Extract the [X, Y] coordinate from the center of the cell holding the provided text.  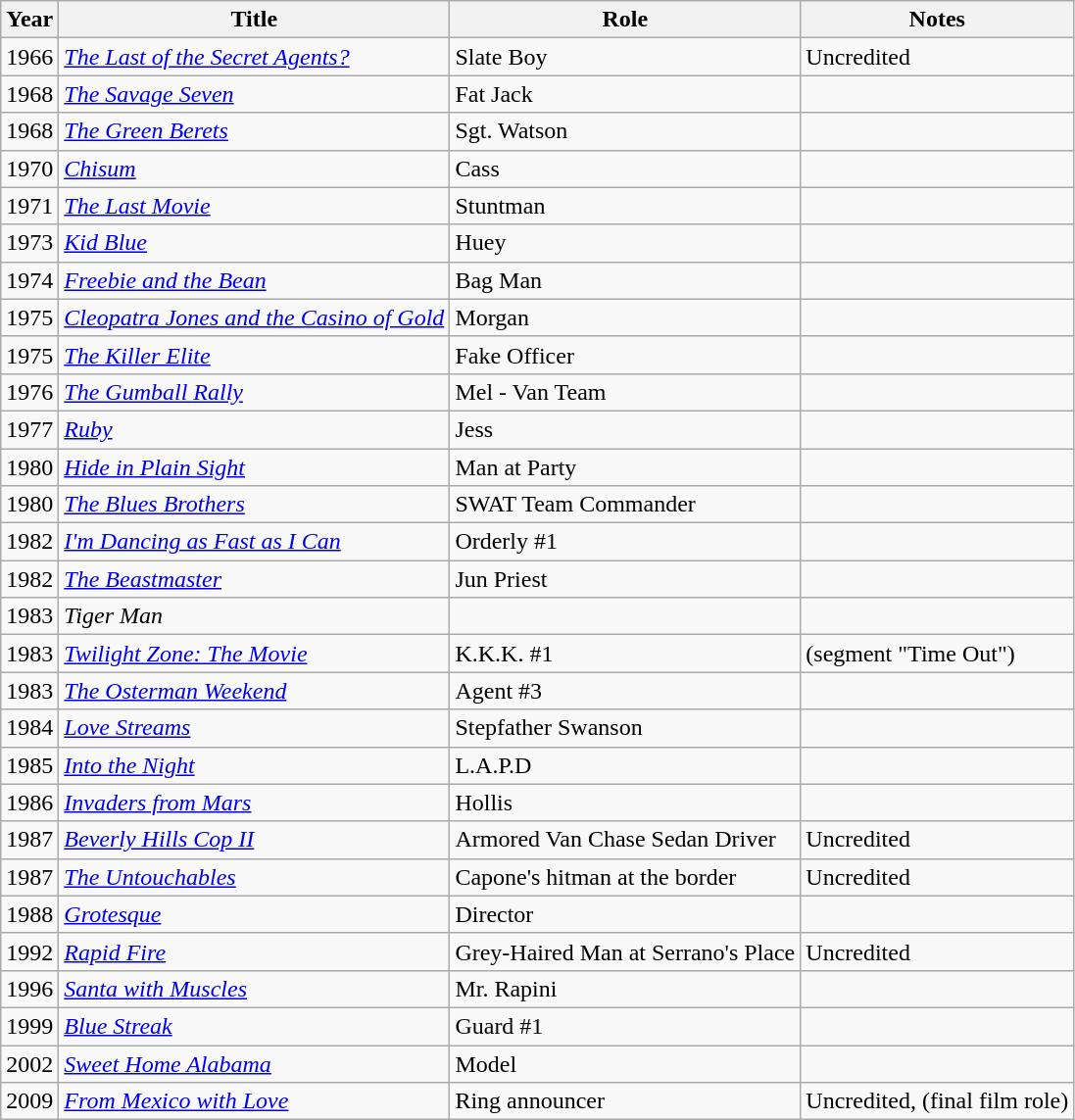
Kid Blue [255, 243]
1977 [29, 429]
The Beastmaster [255, 579]
1992 [29, 951]
The Gumball Rally [255, 392]
Man at Party [625, 467]
1985 [29, 765]
Freebie and the Bean [255, 280]
Fat Jack [625, 94]
Mel - Van Team [625, 392]
Chisum [255, 169]
Rapid Fire [255, 951]
Fake Officer [625, 355]
Blue Streak [255, 1026]
Ruby [255, 429]
Tiger Man [255, 616]
Armored Van Chase Sedan Driver [625, 840]
SWAT Team Commander [625, 505]
Jess [625, 429]
Beverly Hills Cop II [255, 840]
Title [255, 20]
Model [625, 1063]
K.K.K. #1 [625, 654]
The Killer Elite [255, 355]
The Green Berets [255, 131]
1970 [29, 169]
Capone's hitman at the border [625, 877]
1988 [29, 914]
2002 [29, 1063]
The Osterman Weekend [255, 691]
Year [29, 20]
Hollis [625, 803]
1986 [29, 803]
2009 [29, 1101]
1976 [29, 392]
1966 [29, 57]
Huey [625, 243]
Grotesque [255, 914]
Notes [937, 20]
Sweet Home Alabama [255, 1063]
1984 [29, 728]
From Mexico with Love [255, 1101]
(segment "Time Out") [937, 654]
The Last Movie [255, 206]
Stepfather Swanson [625, 728]
1974 [29, 280]
Uncredited, (final film role) [937, 1101]
The Last of the Secret Agents? [255, 57]
1996 [29, 989]
Mr. Rapini [625, 989]
Love Streams [255, 728]
L.A.P.D [625, 765]
The Untouchables [255, 877]
Orderly #1 [625, 542]
The Savage Seven [255, 94]
1999 [29, 1026]
I'm Dancing as Fast as I Can [255, 542]
Role [625, 20]
Cleopatra Jones and the Casino of Gold [255, 317]
Into the Night [255, 765]
1971 [29, 206]
Invaders from Mars [255, 803]
Ring announcer [625, 1101]
Grey-Haired Man at Serrano's Place [625, 951]
Guard #1 [625, 1026]
The Blues Brothers [255, 505]
Bag Man [625, 280]
Director [625, 914]
Morgan [625, 317]
Jun Priest [625, 579]
Agent #3 [625, 691]
Cass [625, 169]
Slate Boy [625, 57]
Sgt. Watson [625, 131]
Santa with Muscles [255, 989]
1973 [29, 243]
Twilight Zone: The Movie [255, 654]
Hide in Plain Sight [255, 467]
Stuntman [625, 206]
